For the text-containing cell, return its midpoint in [x, y] coordinate format. 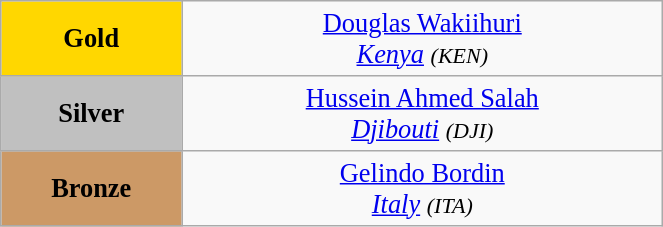
Douglas WakiihuriKenya (KEN) [422, 38]
Gold [92, 38]
Silver [92, 112]
Bronze [92, 188]
Gelindo BordinItaly (ITA) [422, 188]
Hussein Ahmed SalahDjibouti (DJI) [422, 112]
